Locate the cell with the specified text and output its (X, Y) center coordinate. 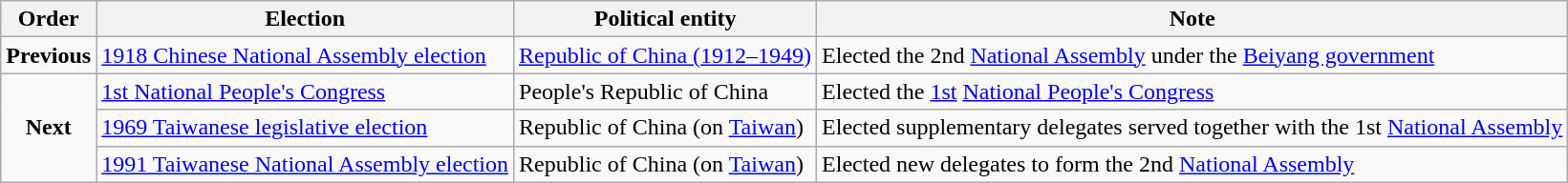
Next (49, 128)
1991 Taiwanese National Assembly election (306, 164)
Elected the 2nd National Assembly under the Beiyang government (1192, 55)
Elected the 1st National People's Congress (1192, 91)
Note (1192, 19)
Political entity (665, 19)
People's Republic of China (665, 91)
1st National People's Congress (306, 91)
Order (49, 19)
Previous (49, 55)
Elected new delegates to form the 2nd National Assembly (1192, 164)
1969 Taiwanese legislative election (306, 128)
Republic of China (1912–1949) (665, 55)
Elected supplementary delegates served together with the 1st National Assembly (1192, 128)
1918 Chinese National Assembly election (306, 55)
Election (306, 19)
